Return the [x, y] coordinate for the center point of the cell that contains the specified text.  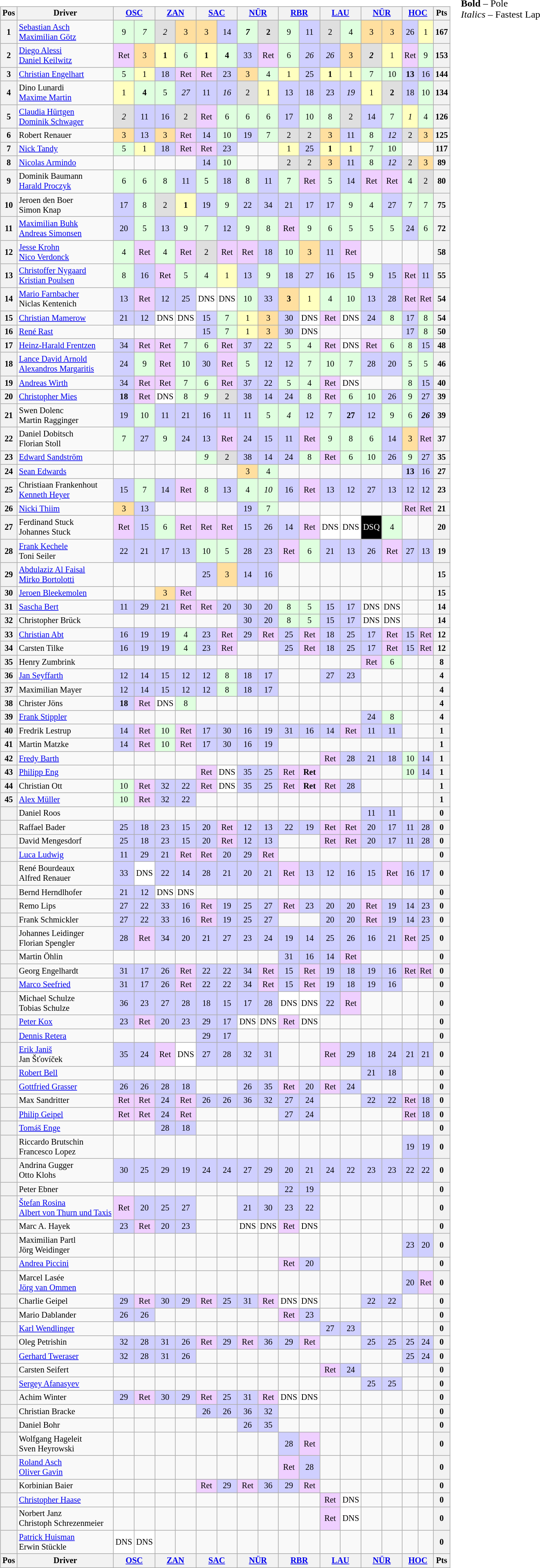
Fredy Barth [65, 758]
117 [441, 149]
Alex Müller [65, 800]
75 [441, 205]
Sergey Afanasyev [65, 1384]
153 [441, 56]
Maximilian Mayer [65, 690]
Carsten Seifert [65, 1370]
Tomáš Enge [65, 1128]
Raffael Bader [65, 827]
Marc A. Hayek [65, 1226]
Fredrik Lestrup [65, 731]
41 [9, 745]
167 [441, 32]
Marcel Lasée Jörg van Ommen [65, 1282]
125 [441, 135]
Robert Renauer [65, 135]
Christopher Haase [65, 1500]
Robert Bell [65, 1073]
Sean Edwards [65, 471]
Max Sandritter [65, 1101]
Michael Schulze Tobias Schulze [65, 1003]
Christiaan Frankenhout Kenneth Heyer [65, 490]
Frank Stippler [65, 717]
Štefan Rosina Albert von Thurn und Taxis [65, 1208]
Sascha Bert [65, 607]
Dominik Baumann Harald Proczyk [65, 182]
134 [441, 93]
Maximilian Buhk Andreas Simonsen [65, 229]
Swen Dolenc Martin Ragginger [65, 415]
Christian Mamerow [65, 318]
Daniel Bohr [65, 1425]
Philipp Eng [65, 772]
Patrick Huisman Erwin Stückle [65, 1542]
Nicolas Armindo [65, 163]
50 [441, 332]
René Rast [65, 332]
Maximilian Partl Jörg Weidinger [65, 1245]
Karl Wendlinger [65, 1329]
Jan Seyffarth [65, 676]
Christer Jöns [65, 704]
Roland Asch Oliver Gavin [65, 1467]
Achim Winter [65, 1397]
Gerhard Tweraser [65, 1356]
René Bourdeaux Alfred Renauer [65, 873]
Andreas Wirth [65, 383]
72 [441, 229]
Nicki Thiim [65, 509]
126 [441, 117]
Johannes Leidinger Florian Spengler [65, 938]
Wolfgang Hageleit Sven Heyrowski [65, 1444]
Henry Zumbrink [65, 662]
80 [441, 182]
Korbinian Baier [65, 1486]
Abdulaziz Al Faisal Mirko Bortolotti [65, 575]
Norbert Janz Christoph Schrezenmeier [65, 1519]
Gottfried Grasser [65, 1087]
144 [441, 74]
Martin Matzke [65, 745]
Remo Lips [65, 906]
Sebastian Asch Maximilian Götz [65, 32]
42 [9, 758]
Mario Dablander [65, 1315]
Frank Schmickler [65, 920]
45 [9, 800]
58 [441, 252]
Edward Sandström [65, 458]
Christian Abt [65, 634]
Carsten Tilke [65, 648]
Georg Engelhardt [65, 971]
Peter Ebner [65, 1189]
Christian Engelhart [65, 74]
Christian Bracke [65, 1411]
Daniel Dobitsch Florian Stoll [65, 439]
Mario Farnbacher Niclas Kentenich [65, 299]
Ferdinand Stuck Johannes Stuck [65, 527]
Luca Ludwig [65, 855]
Christoffer Nygaard Kristian Poulsen [65, 276]
46 [441, 364]
Christian Ott [65, 786]
Dino Lunardi Maxime Martin [65, 93]
Daniel Roos [65, 814]
Philip Geipel [65, 1114]
Claudia Hürtgen Dominik Schwager [65, 117]
David Mengesdorf [65, 841]
Jesse Krohn Nico Verdonck [65, 252]
Bernd Herndlhofer [65, 892]
Marco Seefried [65, 985]
Heinz-Harald Frentzen [65, 346]
Christopher Brück [65, 621]
Diego Alessi Daniel Keilwitz [65, 56]
Charlie Geipel [65, 1301]
Christopher Mies [65, 397]
Peter Kox [65, 1022]
DSQ [371, 527]
43 [9, 772]
Andrea Piccini [65, 1264]
Erik Janiš Jan Šťovíček [65, 1055]
48 [441, 346]
Nick Tandy [65, 149]
Martin Öhlin [65, 957]
Frank Kechele Toni Seiler [65, 551]
55 [441, 276]
44 [9, 786]
Jeroen den Boer Simon Knap [65, 205]
Jeroen Bleekemolen [65, 593]
89 [441, 163]
Riccardo Brutschin Francesco Lopez [65, 1147]
Lance David Arnold Alexandros Margaritis [65, 364]
Andrina Gugger Otto Klohs [65, 1170]
Oleg Petrishin [65, 1343]
Dennis Retera [65, 1036]
